Search for the cell housing the specified text and yield its (x, y) center coordinate. 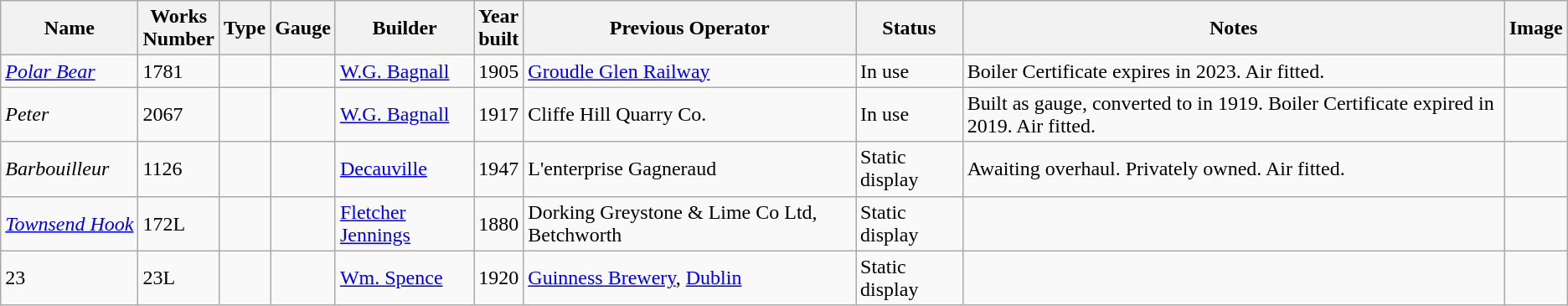
172L (178, 223)
Wm. Spence (404, 278)
1917 (499, 114)
Gauge (303, 29)
Guinness Brewery, Dublin (690, 278)
WorksNumber (178, 29)
23 (70, 278)
Built as gauge, converted to in 1919. Boiler Certificate expired in 2019. Air fitted. (1233, 114)
Townsend Hook (70, 223)
1920 (499, 278)
Notes (1233, 29)
Boiler Certificate expires in 2023. Air fitted. (1233, 71)
Polar Bear (70, 71)
Image (1536, 29)
1781 (178, 71)
Builder (404, 29)
Barbouilleur (70, 169)
Awaiting overhaul. Privately owned. Air fitted. (1233, 169)
Status (910, 29)
Fletcher Jennings (404, 223)
Type (245, 29)
1905 (499, 71)
23L (178, 278)
Yearbuilt (499, 29)
1880 (499, 223)
1947 (499, 169)
L'enterprise Gagneraud (690, 169)
Groudle Glen Railway (690, 71)
Name (70, 29)
Peter (70, 114)
Decauville (404, 169)
Cliffe Hill Quarry Co. (690, 114)
2067 (178, 114)
Dorking Greystone & Lime Co Ltd, Betchworth (690, 223)
Previous Operator (690, 29)
1126 (178, 169)
